Scan for the cell matching the given text and deliver its [x, y] coordinate at center. 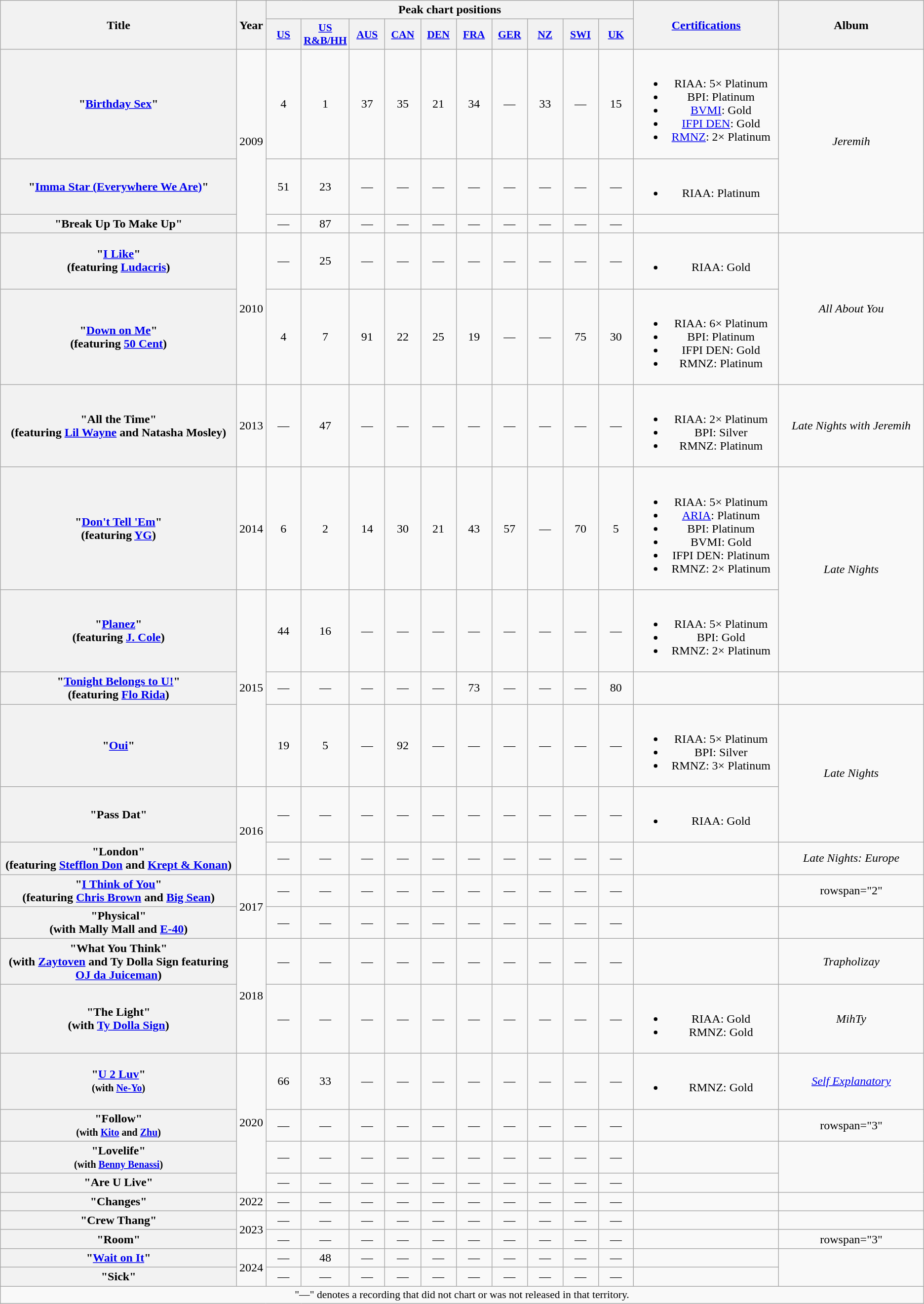
66 [284, 1081]
44 [284, 631]
23 [325, 187]
Peak chart positions [450, 10]
2014 [252, 528]
16 [325, 631]
"Changes" [118, 1201]
2009 [252, 141]
2020 [252, 1122]
"Oui" [118, 745]
2024 [252, 1267]
48 [325, 1258]
"Crew Thang" [118, 1220]
43 [474, 528]
"Don't Tell 'Em"(featuring YG) [118, 528]
2023 [252, 1229]
"All the Time"(featuring Lil Wayne and Natasha Mosley) [118, 425]
RIAA: Platinum [706, 187]
FRA [474, 35]
2017 [252, 907]
"I Like"(featuring Ludacris) [118, 261]
2016 [252, 831]
"Planez"(featuring J. Cole) [118, 631]
Title [118, 25]
"Down on Me"(featuring 50 Cent) [118, 337]
92 [403, 745]
47 [325, 425]
2 [325, 528]
DEN [438, 35]
2018 [252, 996]
Late Nights with Jeremih [851, 425]
UK [616, 35]
rowspan="2" [851, 890]
"I Think of You"(featuring Chris Brown and Big Sean) [118, 890]
RIAA: 5× PlatinumARIA: PlatinumBPI: PlatinumBVMI: GoldIFPI DEN: PlatinumRMNZ: 2× Platinum [706, 528]
"What You Think" (with Zaytoven and Ty Dolla Sign featuring OJ da Juiceman) [118, 961]
"Lovelife" (with Benny Benassi) [118, 1157]
RIAA: 6× PlatinumBPI: PlatinumIFPI DEN: GoldRMNZ: Platinum [706, 337]
"Birthday Sex" [118, 104]
35 [403, 104]
SWI [580, 35]
AUS [367, 35]
37 [367, 104]
"Break Up To Make Up" [118, 224]
1 [325, 104]
"Imma Star (Everywhere We Are)" [118, 187]
RIAA: 5× PlatinumBPI: PlatinumBVMI: GoldIFPI DEN: GoldRMNZ: 2× Platinum [706, 104]
RIAA: 2× PlatinumBPI: SilverRMNZ: Platinum [706, 425]
"U 2 Luv"(with Ne-Yo) [118, 1081]
Trapholizay [851, 961]
Self Explanatory [851, 1081]
"Tonight Belongs to U!"(featuring Flo Rida) [118, 688]
"London"(featuring Stefflon Don and Krept & Konan) [118, 859]
57 [509, 528]
51 [284, 187]
US R&B/HH [325, 35]
"Pass Dat" [118, 814]
80 [616, 688]
34 [474, 104]
2010 [252, 309]
All About You [851, 309]
"—" denotes a recording that did not chart or was not released in that territory. [462, 1295]
GER [509, 35]
87 [325, 224]
NZ [545, 35]
70 [580, 528]
14 [367, 528]
7 [325, 337]
"Are U Live" [118, 1183]
RIAA: 5× PlatinumBPI: SilverRMNZ: 3× Platinum [706, 745]
"The Light"(with Ty Dolla Sign) [118, 1019]
Album [851, 25]
22 [403, 337]
Year [252, 25]
CAN [403, 35]
RMNZ: Gold [706, 1081]
"Physical"(with Mally Mall and E-40) [118, 923]
RIAA: GoldRMNZ: Gold [706, 1019]
"Wait on It" [118, 1258]
Jeremih [851, 141]
MihTy [851, 1019]
"Follow" (with Kito and Zhu) [118, 1125]
2022 [252, 1201]
"Room" [118, 1239]
Late Nights: Europe [851, 859]
15 [616, 104]
"Sick" [118, 1276]
91 [367, 337]
75 [580, 337]
Certifications [706, 25]
US [284, 35]
2015 [252, 688]
2013 [252, 425]
73 [474, 688]
6 [284, 528]
RIAA: 5× PlatinumBPI: GoldRMNZ: 2× Platinum [706, 631]
